Provide the (X, Y) coordinate of the cell's center where the given text is located.  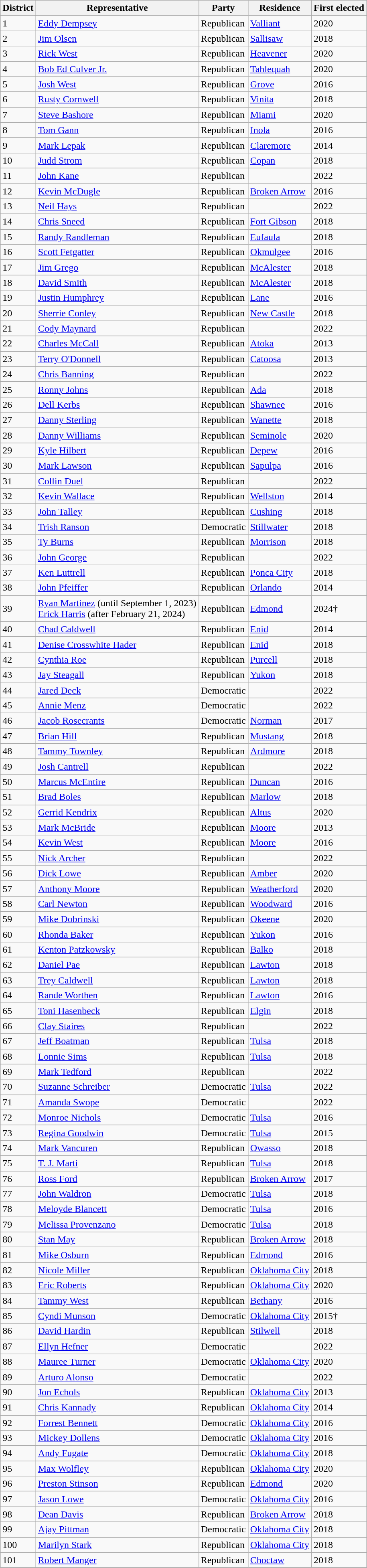
Rhonda Baker (117, 935)
60 (18, 935)
District (18, 8)
Atoka (280, 344)
Marilyn Stark (117, 1545)
100 (18, 1545)
Catoosa (280, 359)
Kenton Patzkowsky (117, 950)
19 (18, 298)
Ajay Pittman (117, 1530)
21 (18, 328)
Kevin McDugle (117, 191)
John George (117, 557)
33 (18, 512)
Collin Duel (117, 481)
Cyndi Munson (117, 1316)
Claremore (280, 145)
Representative (117, 8)
Daniel Pae (117, 965)
Chris Banning (117, 374)
96 (18, 1484)
2024† (339, 609)
Purcell (280, 660)
Dick Lowe (117, 873)
Mark Tedford (117, 1072)
Chris Sneed (117, 222)
14 (18, 222)
Andy Fugate (117, 1453)
Stilwell (280, 1331)
62 (18, 965)
Copan (280, 160)
First elected (339, 8)
Wellston (280, 496)
Altus (280, 812)
76 (18, 1178)
Ellyn Hefner (117, 1346)
42 (18, 660)
67 (18, 1041)
Eric Roberts (117, 1285)
Dean Davis (117, 1514)
82 (18, 1270)
9 (18, 145)
72 (18, 1117)
Justin Humphrey (117, 298)
Josh West (117, 84)
30 (18, 466)
2015 (339, 1133)
Carl Newton (117, 904)
85 (18, 1316)
8 (18, 130)
47 (18, 736)
Ronny Johns (117, 389)
63 (18, 980)
88 (18, 1362)
Valliant (280, 23)
Suzanne Schreiber (117, 1087)
Jim Olsen (117, 38)
Clay Staires (117, 1026)
80 (18, 1240)
Robert Manger (117, 1560)
Max Wolfley (117, 1469)
Kevin West (117, 843)
50 (18, 782)
61 (18, 950)
Preston Stinson (117, 1484)
70 (18, 1087)
John Talley (117, 512)
84 (18, 1301)
57 (18, 888)
79 (18, 1224)
97 (18, 1499)
Ardmore (280, 751)
87 (18, 1346)
40 (18, 629)
Amanda Swope (117, 1102)
Mauree Turner (117, 1362)
Trish Ranson (117, 527)
Ryan Martinez (until September 1, 2023)Erick Harris (after February 21, 2024) (117, 609)
Orlando (280, 588)
Randy Randleman (117, 237)
Miami (280, 115)
Cody Maynard (117, 328)
46 (18, 721)
John Pfeiffer (117, 588)
28 (18, 435)
Sapulpa (280, 466)
56 (18, 873)
68 (18, 1056)
Dell Kerbs (117, 405)
Neil Hays (117, 206)
93 (18, 1438)
Marcus McEntire (117, 782)
101 (18, 1560)
Kyle Hilbert (117, 451)
Jay Steagall (117, 675)
77 (18, 1194)
Depew (280, 451)
Mark McBride (117, 827)
Jeff Boatman (117, 1041)
86 (18, 1331)
Mike Dobrinski (117, 919)
74 (18, 1148)
35 (18, 542)
34 (18, 527)
Danny Williams (117, 435)
Tammy West (117, 1301)
Monroe Nichols (117, 1117)
Marlow (280, 797)
Cynthia Roe (117, 660)
43 (18, 675)
Sherrie Conley (117, 313)
Anthony Moore (117, 888)
Ken Luttrell (117, 573)
Bob Ed Culver Jr. (117, 69)
6 (18, 99)
Terry O'Donnell (117, 359)
81 (18, 1255)
Brian Hill (117, 736)
Grove (280, 84)
John Waldron (117, 1194)
17 (18, 267)
Ross Ford (117, 1178)
Mickey Dollens (117, 1438)
91 (18, 1407)
Mark Vancuren (117, 1148)
13 (18, 206)
10 (18, 160)
Josh Cantrell (117, 767)
Kevin Wallace (117, 496)
58 (18, 904)
71 (18, 1102)
Danny Sterling (117, 420)
Mike Osburn (117, 1255)
Mark Lawson (117, 466)
20 (18, 313)
Tammy Townley (117, 751)
Chris Kannady (117, 1407)
Okeene (280, 919)
Jon Echols (117, 1392)
Vinita (280, 99)
44 (18, 690)
1 (18, 23)
David Hardin (117, 1331)
Jim Grego (117, 267)
Bethany (280, 1301)
64 (18, 995)
73 (18, 1133)
22 (18, 344)
Rusty Cornwell (117, 99)
26 (18, 405)
89 (18, 1377)
Melissa Provenzano (117, 1224)
New Castle (280, 313)
37 (18, 573)
David Smith (117, 283)
Brad Boles (117, 797)
Annie Menz (117, 706)
23 (18, 359)
Mustang (280, 736)
Chad Caldwell (117, 629)
48 (18, 751)
12 (18, 191)
Fort Gibson (280, 222)
7 (18, 115)
Lane (280, 298)
Steve Bashore (117, 115)
Inola (280, 130)
Jason Lowe (117, 1499)
Owasso (280, 1148)
83 (18, 1285)
Lonnie Sims (117, 1056)
Arturo Alonso (117, 1377)
55 (18, 858)
69 (18, 1072)
Mark Lepak (117, 145)
38 (18, 588)
15 (18, 237)
Choctaw (280, 1560)
90 (18, 1392)
Gerrid Kendrix (117, 812)
2 (18, 38)
65 (18, 1011)
32 (18, 496)
Eufaula (280, 237)
Duncan (280, 782)
53 (18, 827)
36 (18, 557)
39 (18, 609)
Norman (280, 721)
3 (18, 54)
Morrison (280, 542)
Sallisaw (280, 38)
31 (18, 481)
29 (18, 451)
Eddy Dempsey (117, 23)
52 (18, 812)
Forrest Bennett (117, 1423)
Ty Burns (117, 542)
Weatherford (280, 888)
Tom Gann (117, 130)
T. J. Marti (117, 1163)
99 (18, 1530)
54 (18, 843)
Ponca City (280, 573)
Jared Deck (117, 690)
Seminole (280, 435)
Nicole Miller (117, 1270)
27 (18, 420)
Wanette (280, 420)
Balko (280, 950)
Shawnee (280, 405)
Toni Hasenbeck (117, 1011)
Trey Caldwell (117, 980)
Charles McCall (117, 344)
Stillwater (280, 527)
Scott Fetgatter (117, 252)
51 (18, 797)
Rick West (117, 54)
2015† (339, 1316)
24 (18, 374)
Residence (280, 8)
49 (18, 767)
Stan May (117, 1240)
92 (18, 1423)
95 (18, 1469)
Okmulgee (280, 252)
11 (18, 176)
25 (18, 389)
Meloyde Blancett (117, 1209)
4 (18, 69)
41 (18, 644)
Nick Archer (117, 858)
Elgin (280, 1011)
59 (18, 919)
16 (18, 252)
John Kane (117, 176)
98 (18, 1514)
66 (18, 1026)
5 (18, 84)
Amber (280, 873)
Rande Worthen (117, 995)
94 (18, 1453)
Jacob Rosecrants (117, 721)
Heavener (280, 54)
Woodward (280, 904)
45 (18, 706)
Cushing (280, 512)
Denise Crosswhite Hader (117, 644)
Regina Goodwin (117, 1133)
Ada (280, 389)
75 (18, 1163)
18 (18, 283)
Tahlequah (280, 69)
78 (18, 1209)
Judd Strom (117, 160)
Party (223, 8)
